Find where the given text appears and provide that cell's center as [x, y] coordinate. 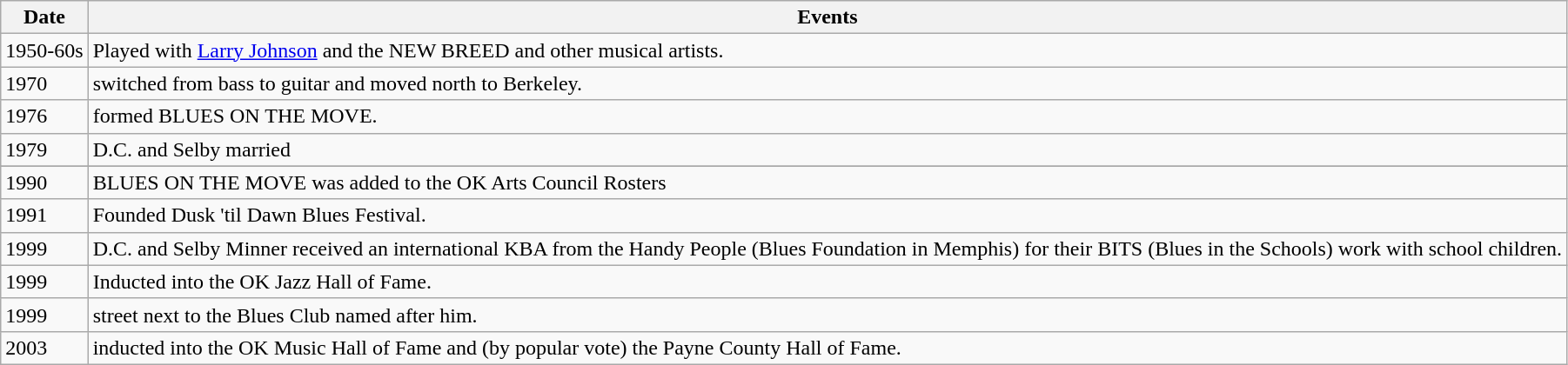
BLUES ON THE MOVE was added to the OK Arts Council Rosters [827, 182]
Date [44, 17]
formed BLUES ON THE MOVE. [827, 116]
street next to the Blues Club named after him. [827, 315]
1970 [44, 83]
D.C. and Selby married [827, 149]
switched from bass to guitar and moved north to Berkeley. [827, 83]
1991 [44, 216]
Events [827, 17]
Inducted into the OK Jazz Hall of Fame. [827, 282]
1990 [44, 182]
1976 [44, 116]
1950-60s [44, 50]
2003 [44, 348]
Founded Dusk 'til Dawn Blues Festival. [827, 216]
Played with Larry Johnson and the NEW BREED and other musical artists. [827, 50]
inducted into the OK Music Hall of Fame and (by popular vote) the Payne County Hall of Fame. [827, 348]
1979 [44, 149]
